From the cell containing the given text, extract its center point as [X, Y] coordinate. 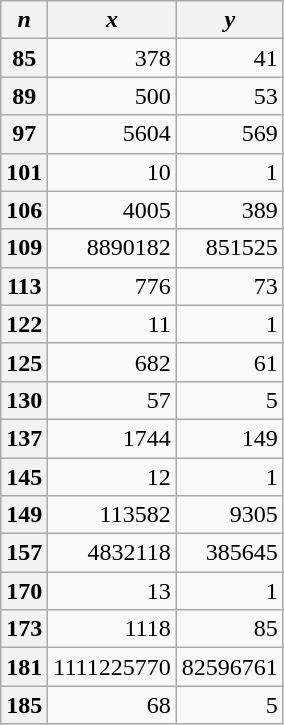
1118 [112, 629]
x [112, 20]
4005 [112, 210]
385645 [230, 553]
73 [230, 286]
10 [112, 172]
173 [24, 629]
97 [24, 134]
11 [112, 324]
851525 [230, 248]
y [230, 20]
113582 [112, 515]
113 [24, 286]
1744 [112, 438]
157 [24, 553]
9305 [230, 515]
n [24, 20]
12 [112, 477]
569 [230, 134]
500 [112, 96]
8890182 [112, 248]
53 [230, 96]
109 [24, 248]
68 [112, 705]
41 [230, 58]
389 [230, 210]
682 [112, 362]
5604 [112, 134]
101 [24, 172]
89 [24, 96]
1111225770 [112, 667]
106 [24, 210]
170 [24, 591]
145 [24, 477]
378 [112, 58]
776 [112, 286]
82596761 [230, 667]
185 [24, 705]
13 [112, 591]
130 [24, 400]
61 [230, 362]
57 [112, 400]
125 [24, 362]
122 [24, 324]
4832118 [112, 553]
137 [24, 438]
181 [24, 667]
